Detect which cell encompasses the target text, then output its [x, y] center coordinate. 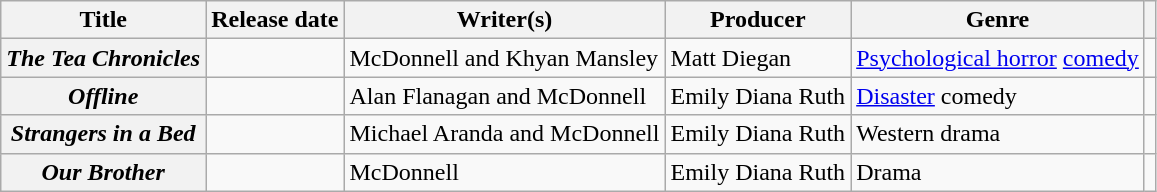
Release date [275, 20]
Genre [998, 20]
McDonnell and Khyan Mansley [504, 58]
Psychological horror comedy [998, 58]
Michael Aranda and McDonnell [504, 134]
Our Brother [104, 172]
Writer(s) [504, 20]
Producer [758, 20]
Alan Flanagan and McDonnell [504, 96]
Western drama [998, 134]
Disaster comedy [998, 96]
The Tea Chronicles [104, 58]
Title [104, 20]
Offline [104, 96]
McDonnell [504, 172]
Drama [998, 172]
Matt Diegan [758, 58]
Strangers in a Bed [104, 134]
